For the text-containing cell, return its midpoint in (x, y) coordinate format. 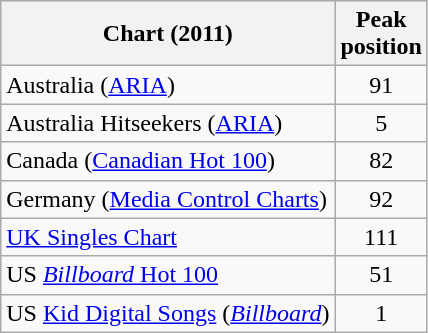
Germany (Media Control Charts) (168, 199)
Australia Hitseekers (ARIA) (168, 123)
92 (381, 199)
Canada (Canadian Hot 100) (168, 161)
UK Singles Chart (168, 237)
111 (381, 237)
82 (381, 161)
Australia (ARIA) (168, 85)
US Billboard Hot 100 (168, 275)
US Kid Digital Songs (Billboard) (168, 313)
91 (381, 85)
51 (381, 275)
1 (381, 313)
Peakposition (381, 34)
5 (381, 123)
Chart (2011) (168, 34)
